Identify which cell holds the provided text, then report its (x, y) central coordinate. 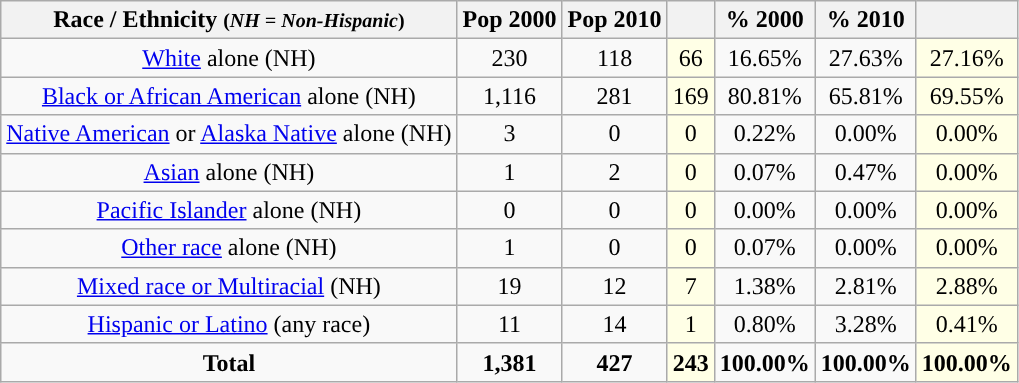
169 (690, 96)
12 (614, 286)
1.38% (764, 286)
0.41% (966, 324)
281 (614, 96)
3 (510, 134)
1,116 (510, 96)
% 2010 (866, 20)
White alone (NH) (229, 58)
66 (690, 58)
Mixed race or Multiracial (NH) (229, 286)
80.81% (764, 96)
Hispanic or Latino (any race) (229, 324)
0.22% (764, 134)
Other race alone (NH) (229, 248)
% 2000 (764, 20)
2.81% (866, 286)
Asian alone (NH) (229, 172)
2 (614, 172)
1,381 (510, 362)
Total (229, 362)
0.47% (866, 172)
Pacific Islander alone (NH) (229, 210)
0.80% (764, 324)
27.16% (966, 58)
Black or African American alone (NH) (229, 96)
2.88% (966, 286)
7 (690, 286)
Race / Ethnicity (NH = Non-Hispanic) (229, 20)
27.63% (866, 58)
243 (690, 362)
Native American or Alaska Native alone (NH) (229, 134)
14 (614, 324)
118 (614, 58)
Pop 2000 (510, 20)
427 (614, 362)
230 (510, 58)
11 (510, 324)
69.55% (966, 96)
Pop 2010 (614, 20)
16.65% (764, 58)
65.81% (866, 96)
3.28% (866, 324)
19 (510, 286)
